Identify which cell holds the provided text, then report its [X, Y] central coordinate. 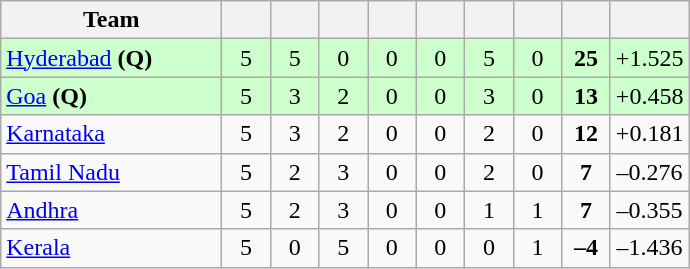
Karnataka [112, 134]
–4 [586, 248]
+0.458 [650, 96]
Team [112, 20]
–1.436 [650, 248]
Hyderabad (Q) [112, 58]
–0.355 [650, 210]
–0.276 [650, 172]
13 [586, 96]
+0.181 [650, 134]
25 [586, 58]
Tamil Nadu [112, 172]
12 [586, 134]
Andhra [112, 210]
Kerala [112, 248]
+1.525 [650, 58]
Goa (Q) [112, 96]
